Return (X, Y) of the center of cell containing provided text 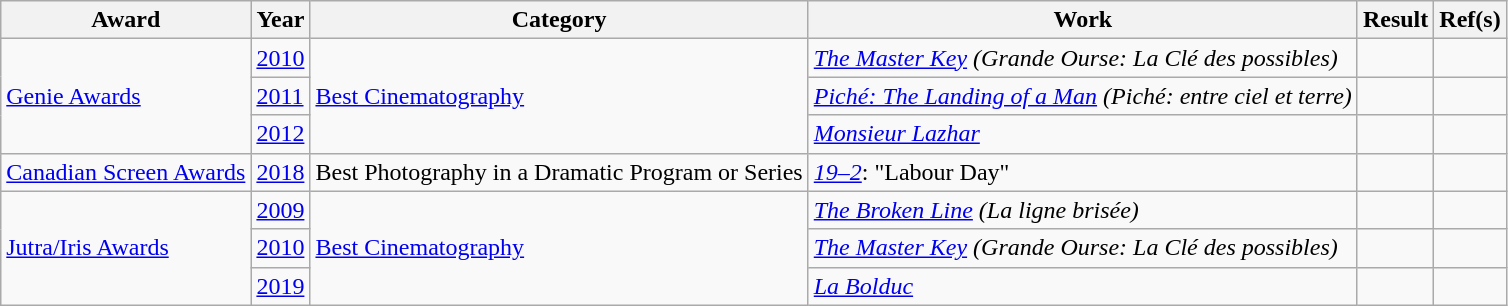
2019 (280, 286)
Ref(s) (1470, 20)
Best Photography in a Dramatic Program or Series (559, 172)
Work (1082, 20)
19–2: "Labour Day" (1082, 172)
2018 (280, 172)
Genie Awards (126, 96)
Monsieur Lazhar (1082, 134)
Award (126, 20)
Jutra/Iris Awards (126, 248)
2011 (280, 96)
2012 (280, 134)
Category (559, 20)
Year (280, 20)
Result (1395, 20)
2009 (280, 210)
Canadian Screen Awards (126, 172)
Piché: The Landing of a Man (Piché: entre ciel et terre) (1082, 96)
La Bolduc (1082, 286)
The Broken Line (La ligne brisée) (1082, 210)
